Search for the cell housing the specified text and yield its [x, y] center coordinate. 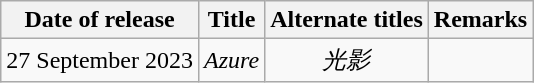
Alternate titles [347, 20]
27 September 2023 [100, 60]
Date of release [100, 20]
Remarks [480, 20]
Azure [231, 60]
光影 [347, 60]
Title [231, 20]
